Return [X, Y] of the center of cell containing provided text 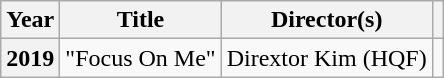
"Focus On Me" [140, 58]
Title [140, 20]
Dirextor Kim (HQF) [326, 58]
2019 [30, 58]
Director(s) [326, 20]
Year [30, 20]
